Find where the given text appears and provide that cell's center as (x, y) coordinate. 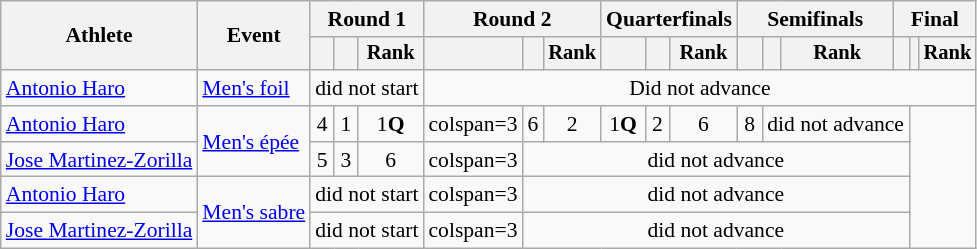
4 (322, 124)
Final (934, 19)
3 (346, 160)
Did not advance (700, 88)
Round 2 (512, 19)
1 (346, 124)
Men's sabre (254, 212)
Semifinals (815, 19)
Athlete (100, 36)
Round 1 (366, 19)
8 (750, 124)
5 (322, 160)
Men's épée (254, 142)
Men's foil (254, 88)
Quarterfinals (669, 19)
Event (254, 36)
